Detect which cell encompasses the target text, then output its (X, Y) center coordinate. 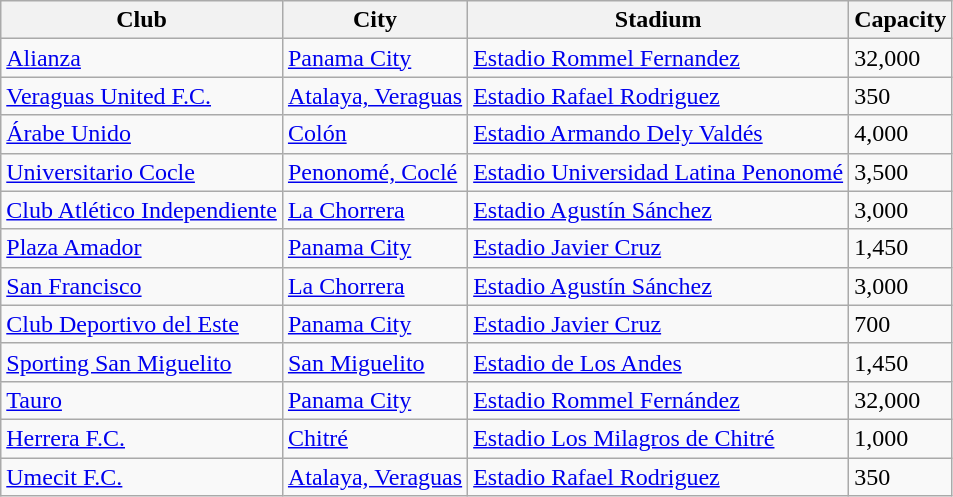
Estadio Rommel Fernandez (658, 58)
Estadio Los Milagros de Chitré (658, 438)
Chitré (374, 438)
San Francisco (142, 286)
Plaza Amador (142, 248)
Capacity (900, 20)
Estadio Rommel Fernández (658, 400)
4,000 (900, 134)
Herrera F.C. (142, 438)
Stadium (658, 20)
3,500 (900, 172)
Colón (374, 134)
Estadio Universidad Latina Penonomé (658, 172)
Veraguas United F.C. (142, 96)
Penonomé, Coclé (374, 172)
Club Atlético Independiente (142, 210)
700 (900, 324)
1,000 (900, 438)
Universitario Cocle (142, 172)
Club (142, 20)
Tauro (142, 400)
Estadio de Los Andes (658, 362)
Umecit F.C. (142, 477)
Estadio Armando Dely Valdés (658, 134)
San Miguelito (374, 362)
Sporting San Miguelito (142, 362)
Alianza (142, 58)
City (374, 20)
Club Deportivo del Este (142, 324)
Árabe Unido (142, 134)
